Pinpoint the cell where the given text exists, returning its [x, y] midpoint coordinate. 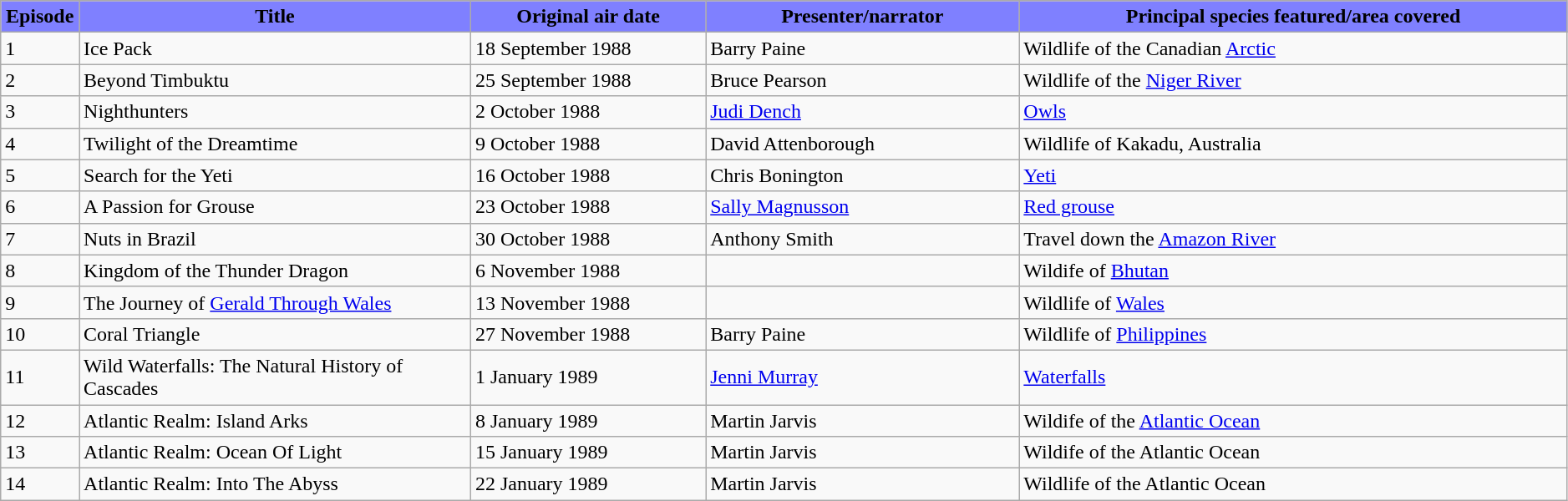
Atlantic Realm: Into The Abyss [276, 484]
13 November 1988 [588, 302]
Waterfalls [1293, 377]
Bruce Pearson [862, 80]
1 January 1989 [588, 377]
4 [40, 144]
9 October 1988 [588, 144]
2 [40, 80]
Judi Dench [862, 112]
1 [40, 48]
9 [40, 302]
Principal species featured/area covered [1293, 17]
A Passion for Grouse [276, 207]
Anthony Smith [862, 239]
6 November 1988 [588, 271]
8 January 1989 [588, 420]
23 October 1988 [588, 207]
13 [40, 453]
Wildlife of Wales [1293, 302]
Title [276, 17]
Red grouse [1293, 207]
Search for the Yeti [276, 175]
Ice Pack [276, 48]
Original air date [588, 17]
Nuts in Brazil [276, 239]
Presenter/narrator [862, 17]
25 September 1988 [588, 80]
14 [40, 484]
Wildlife of the Niger River [1293, 80]
Twilight of the Dreamtime [276, 144]
8 [40, 271]
Nighthunters [276, 112]
2 October 1988 [588, 112]
The Journey of Gerald Through Wales [276, 302]
Yeti [1293, 175]
Owls [1293, 112]
12 [40, 420]
15 January 1989 [588, 453]
5 [40, 175]
Wildife of Bhutan [1293, 271]
Chris Bonington [862, 175]
Wildlife of Philippines [1293, 334]
Atlantic Realm: Ocean Of Light [276, 453]
6 [40, 207]
Wild Waterfalls: The Natural History of Cascades [276, 377]
Jenni Murray [862, 377]
10 [40, 334]
7 [40, 239]
Wildlife of Kakadu, Australia [1293, 144]
Sally Magnusson [862, 207]
Atlantic Realm: Island Arks [276, 420]
18 September 1988 [588, 48]
30 October 1988 [588, 239]
3 [40, 112]
Wildlife of the Canadian Arctic [1293, 48]
11 [40, 377]
Episode [40, 17]
Beyond Timbuktu [276, 80]
22 January 1989 [588, 484]
Wildlife of the Atlantic Ocean [1293, 484]
Coral Triangle [276, 334]
David Attenborough [862, 144]
16 October 1988 [588, 175]
Travel down the Amazon River [1293, 239]
27 November 1988 [588, 334]
Kingdom of the Thunder Dragon [276, 271]
